Output the (X, Y) coordinate of the center of the cell containing the given text.  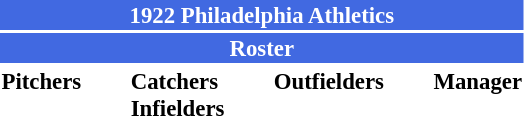
Roster (262, 48)
1922 Philadelphia Athletics (262, 15)
